For the text-containing cell, return its midpoint in [x, y] coordinate format. 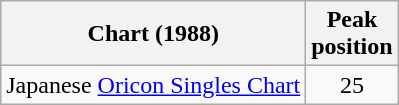
Japanese Oricon Singles Chart [154, 85]
25 [352, 85]
Chart (1988) [154, 34]
Peakposition [352, 34]
